Provide the (x, y) coordinate of the cell's center where the given text is located.  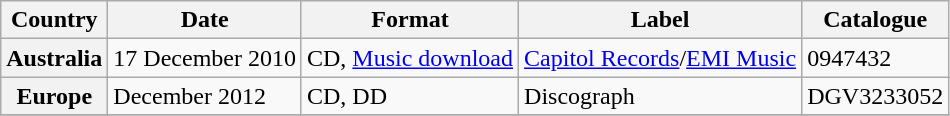
Discograph (660, 96)
DGV3233052 (876, 96)
17 December 2010 (205, 58)
Date (205, 20)
December 2012 (205, 96)
Capitol Records/EMI Music (660, 58)
CD, DD (410, 96)
0947432 (876, 58)
Australia (54, 58)
Country (54, 20)
Label (660, 20)
Format (410, 20)
CD, Music download (410, 58)
Europe (54, 96)
Catalogue (876, 20)
